From the cell containing the given text, extract its center point as (x, y) coordinate. 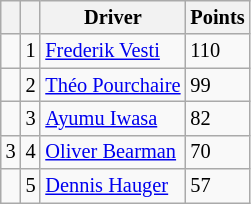
110 (217, 51)
Points (217, 17)
Ayumu Iwasa (112, 118)
Driver (112, 17)
99 (217, 85)
57 (217, 186)
Dennis Hauger (112, 186)
1 (31, 51)
Théo Pourchaire (112, 85)
4 (31, 152)
82 (217, 118)
Frederik Vesti (112, 51)
Oliver Bearman (112, 152)
2 (31, 85)
5 (31, 186)
70 (217, 152)
